Search for the cell housing the specified text and yield its [x, y] center coordinate. 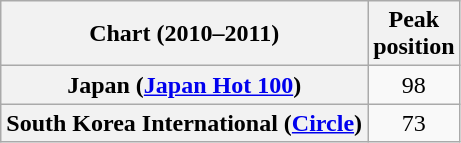
Japan (Japan Hot 100) [184, 85]
Chart (2010–2011) [184, 34]
Peakposition [414, 34]
98 [414, 85]
73 [414, 123]
South Korea International (Circle) [184, 123]
